For the text-containing cell, return its midpoint in [X, Y] coordinate format. 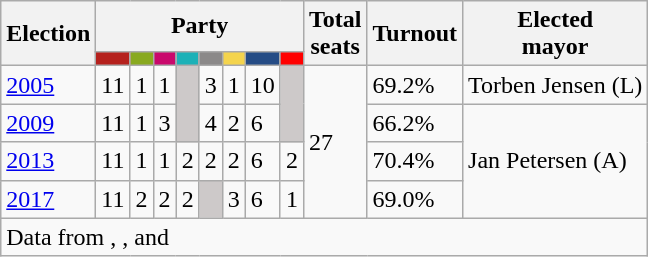
Torben Jensen (L) [556, 85]
Jan Petersen (A) [556, 161]
10 [262, 85]
4 [210, 123]
Turnout [415, 34]
2017 [48, 199]
70.4% [415, 161]
Election [48, 34]
69.2% [415, 85]
2013 [48, 161]
Data from , , and [324, 237]
Electedmayor [556, 34]
Totalseats [335, 34]
2005 [48, 85]
Party [200, 26]
27 [335, 142]
66.2% [415, 123]
69.0% [415, 199]
2009 [48, 123]
